Extract the [x, y] coordinate from the center of the cell holding the provided text.  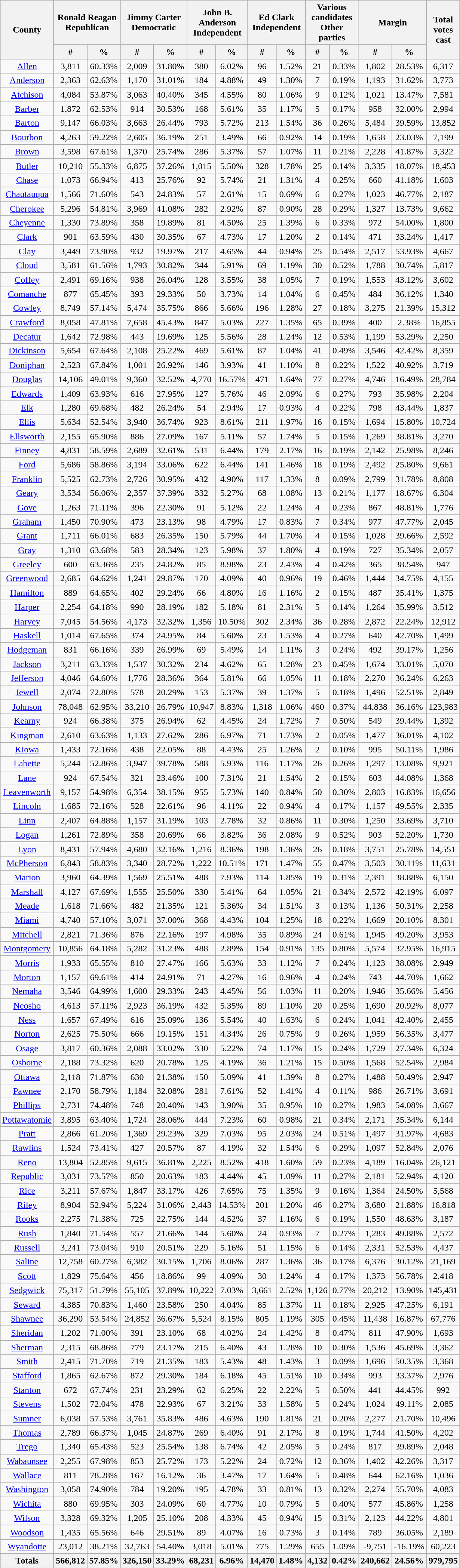
2,142 [375, 451]
5.91% [232, 266]
393 [137, 294]
4.98% [232, 935]
54.56% [104, 621]
2,925 [375, 1304]
4.34% [232, 1034]
0.84% [291, 792]
48.63% [409, 1219]
75.64% [104, 1276]
53.54% [104, 1319]
1.42% [291, 1333]
Nemaha [27, 991]
2,331 [375, 1248]
1.47% [291, 863]
19.15% [171, 1034]
67.65% [104, 635]
6,191 [444, 1304]
57.10% [104, 920]
Seward [27, 1304]
24.50% [409, 1191]
72.04% [104, 1404]
53.87% [104, 95]
69.32% [104, 1518]
55.33% [104, 166]
25.54% [171, 1447]
1.12% [291, 963]
67.54% [104, 778]
Riley [27, 1205]
1,409 [70, 393]
25.74% [171, 151]
72.80% [104, 693]
0.92% [291, 137]
62.95% [104, 707]
3,362 [444, 1347]
4,102 [444, 735]
36.05% [409, 1532]
71.87% [104, 1077]
1,829 [70, 1276]
14,551 [444, 849]
20.92% [409, 1006]
Morton [27, 977]
8.83% [232, 707]
5,456 [444, 991]
1,014 [70, 635]
0.86% [291, 820]
3,031 [70, 1176]
2,407 [70, 820]
57.14% [104, 308]
70.83% [104, 1304]
Labette [27, 764]
2.31% [291, 607]
6.18% [232, 1376]
10,222 [201, 1290]
444 [201, 1119]
0.16% [344, 1191]
51 [262, 1248]
903 [375, 835]
13.73% [409, 208]
8,058 [70, 322]
21,169 [444, 1262]
38.08% [409, 963]
24.82% [171, 564]
Grant [27, 536]
1.31% [291, 180]
71.54% [104, 1233]
54.08% [409, 1105]
3,477 [444, 1034]
39.89% [409, 1447]
1,569 [137, 877]
1,840 [70, 1233]
1,001 [137, 365]
60.27% [104, 1262]
5.18% [232, 607]
11,631 [444, 863]
Haskell [27, 635]
1,250 [375, 820]
135 [317, 949]
235 [137, 564]
42.26% [409, 1461]
5.16% [232, 1248]
1,193 [375, 80]
Reno [27, 1162]
5.81% [232, 678]
3,317 [444, 1461]
64.62% [104, 579]
2,994 [444, 109]
3,018 [201, 1546]
402 [137, 593]
2,689 [137, 451]
38.21% [104, 1546]
30.53% [171, 109]
John B. AndersonIndependent [217, 22]
0.53% [344, 337]
478 [137, 1404]
1,041 [375, 1020]
48.81% [409, 507]
Total votes cast [444, 30]
0.12% [344, 95]
42.40% [409, 1020]
3,275 [375, 308]
4.77% [232, 1504]
413 [137, 180]
1,433 [70, 749]
21.39% [409, 308]
Stevens [27, 1404]
29.30% [171, 1376]
2,088 [137, 1048]
1,933 [70, 963]
2.05% [291, 1447]
5.50% [232, 166]
12,912 [444, 621]
24,852 [137, 1319]
3,194 [137, 465]
5,654 [70, 351]
1.29% [291, 1546]
5,524 [201, 1319]
Kiowa [27, 749]
20.10% [409, 920]
2,188 [70, 1062]
Decatur [27, 337]
2,947 [444, 1077]
95 [262, 1134]
4,680 [137, 849]
46.77% [409, 194]
35.98% [409, 393]
22.16% [171, 935]
56.06% [104, 493]
66.01% [104, 536]
61.56% [104, 266]
33.69% [409, 820]
Ed ClarkIndependent [276, 22]
1,497 [375, 1134]
16,656 [444, 792]
215 [201, 1347]
195 [201, 1489]
59.22% [104, 137]
10,496 [444, 1418]
5.66% [232, 308]
Barton [27, 123]
27.62% [171, 735]
Montgomery [27, 949]
52.51% [409, 693]
13.08% [409, 764]
1.58% [291, 1404]
49.01% [104, 379]
1,327 [375, 208]
Chase [27, 180]
55,105 [137, 1290]
Jewell [27, 693]
173 [201, 1461]
Miami [27, 920]
3,947 [137, 764]
26.44% [171, 123]
1,045 [137, 1433]
0.61% [344, 935]
1,872 [70, 109]
2.09% [291, 393]
938 [137, 280]
67.84% [104, 365]
1,126 [317, 1290]
4,437 [444, 1248]
31.80% [171, 66]
22.61% [171, 806]
8.98% [232, 564]
Kingman [27, 735]
179 [262, 451]
1,356 [201, 621]
1,603 [444, 180]
910 [137, 1248]
1.03% [291, 991]
Margin [392, 22]
1,199 [375, 337]
487 [375, 593]
3,667 [444, 1105]
1,370 [137, 151]
54.00% [409, 223]
2,492 [375, 465]
748 [137, 1105]
1,499 [444, 635]
38.81% [409, 436]
3,710 [444, 820]
Ottawa [27, 1077]
1,261 [70, 835]
1,097 [375, 1148]
4,746 [375, 379]
1,444 [375, 579]
Wyandotte [27, 1546]
4.79% [232, 522]
3,187 [444, 1219]
52.20% [409, 835]
42.70% [409, 635]
28,784 [444, 379]
2,418 [444, 1276]
71.00% [104, 1333]
1,685 [70, 806]
620 [137, 1062]
2,187 [444, 194]
Republic [27, 1176]
53.29% [409, 337]
1,729 [375, 1048]
0.40% [344, 1504]
2,803 [375, 792]
2,181 [375, 1176]
473 [137, 522]
8.36% [232, 849]
1.30% [291, 80]
73.57% [104, 1176]
1,550 [375, 1219]
73.32% [104, 1062]
31.78% [409, 479]
Cherokee [27, 208]
30.74% [409, 266]
2.43% [291, 564]
4.02% [232, 1333]
Rice [27, 1191]
1,837 [444, 408]
52 [262, 1091]
4,084 [70, 95]
146 [201, 365]
47.90% [409, 1333]
25.80% [409, 465]
15.80% [409, 422]
198 [262, 849]
2,976 [444, 1376]
344 [201, 266]
3,691 [444, 1091]
166 [201, 963]
44.08% [409, 778]
1,417 [444, 237]
47.81% [104, 322]
4,613 [70, 1006]
22.30% [171, 507]
Butler [27, 166]
1,364 [375, 1191]
21.66% [171, 1233]
5.79% [232, 536]
4,801 [444, 1518]
Pawnee [27, 1091]
78.28% [104, 1475]
2,866 [70, 1134]
74.90% [104, 1489]
27.47% [171, 963]
1,258 [444, 1504]
62.67% [104, 1376]
27.34% [409, 1048]
3,534 [70, 493]
6,144 [444, 1119]
5,525 [70, 479]
Harper [27, 607]
0.81% [291, 1489]
71.38% [104, 1219]
8,077 [444, 1006]
427 [137, 1148]
34 [262, 906]
1,024 [375, 1404]
5.35% [232, 1006]
430 [137, 237]
54.98% [104, 792]
418 [262, 1162]
67.98% [104, 1461]
22.75% [171, 1219]
41.50% [409, 1433]
566,812 [70, 1561]
3,581 [70, 266]
7,581 [444, 95]
6,097 [444, 892]
789 [375, 1532]
1,202 [70, 1333]
8,904 [70, 1205]
75.50% [104, 1034]
62.16% [409, 1475]
16.49% [409, 379]
18.07% [409, 166]
3,773 [444, 80]
3.73% [232, 294]
2.34% [291, 621]
2,171 [375, 1119]
171 [262, 863]
2,415 [70, 1362]
123,983 [444, 707]
672 [70, 1390]
914 [137, 109]
66.16% [104, 650]
28.53% [409, 66]
2,189 [444, 1532]
901 [70, 237]
68.86% [104, 1347]
23.03% [409, 137]
28.19% [171, 607]
456 [137, 1276]
13,852 [444, 123]
4.55% [232, 95]
Hodgeman [27, 650]
1.11% [291, 650]
3,063 [137, 95]
42.42% [409, 351]
Cheyenne [27, 223]
36.81% [171, 1162]
3,680 [375, 1205]
Comanche [27, 294]
10,856 [70, 949]
Ness [27, 1020]
10.51% [232, 863]
3,335 [375, 166]
1,369 [137, 1134]
62.53% [104, 109]
5,282 [137, 949]
7,199 [444, 137]
2.89% [232, 949]
16.04% [409, 1162]
Coffey [27, 280]
9,921 [444, 764]
16,915 [444, 949]
528 [137, 806]
65.55% [104, 963]
14,470 [262, 1561]
Atchison [27, 95]
Douglas [27, 379]
45.69% [409, 1347]
75 [262, 1191]
1.08% [291, 493]
877 [70, 294]
25.76% [171, 180]
3,328 [70, 1518]
5.01% [232, 1546]
Graham [27, 522]
28.72% [171, 863]
Elk [27, 408]
Lyon [27, 849]
59 [317, 1162]
64.39% [104, 877]
2,455 [444, 1020]
Clark [27, 237]
43.44% [409, 408]
2,225 [201, 1162]
2,228 [375, 151]
44,838 [375, 707]
29.51% [171, 1532]
1,711 [70, 536]
Franklin [27, 479]
2,108 [137, 351]
30.11% [409, 863]
39.59% [409, 123]
1.63% [291, 1020]
1.53% [291, 635]
986 [375, 1091]
2,357 [137, 493]
Hamilton [27, 593]
32,763 [137, 1546]
136 [201, 1020]
1,802 [375, 66]
600 [70, 564]
577 [375, 1504]
365 [375, 564]
Johnson [27, 707]
1.72% [291, 721]
20,212 [375, 1290]
1.33% [291, 479]
8.15% [232, 1319]
2,155 [70, 436]
30.35% [171, 237]
54.40% [171, 1546]
32.32% [171, 621]
5.98% [232, 550]
60,223 [444, 1546]
60.36% [104, 1048]
5.43% [232, 1362]
0.39% [344, 322]
4.90% [232, 479]
4.65% [232, 251]
138 [201, 1447]
92 [201, 180]
1,460 [137, 1304]
Chautauqua [27, 194]
1.85% [291, 877]
3,512 [444, 607]
24.87% [171, 1433]
20.57% [171, 1148]
531 [201, 451]
23,012 [70, 1546]
141 [262, 465]
21.38% [171, 1077]
19.69% [171, 337]
66.94% [104, 180]
36.24% [409, 678]
5.12% [232, 507]
80 [262, 95]
19.89% [171, 223]
7.93% [232, 877]
4,831 [70, 451]
5.74% [232, 180]
972 [375, 223]
977 [375, 522]
71.70% [104, 1362]
23.10% [171, 1333]
26.04% [171, 280]
3.47% [232, 1475]
3.21% [232, 1404]
805 [262, 1319]
1.21% [291, 1062]
3,719 [444, 365]
30.12% [409, 1262]
4.63% [232, 1418]
1,256 [444, 650]
8,301 [444, 920]
Sherman [27, 1347]
5.63% [232, 963]
63.63% [104, 735]
2.94% [232, 408]
66.03% [104, 123]
831 [70, 650]
889 [70, 593]
84 [201, 635]
27.95% [171, 393]
5,574 [375, 949]
0.51% [344, 1134]
20.51% [171, 1248]
Dickinson [27, 351]
1.46% [291, 465]
Mitchell [27, 935]
26,121 [444, 1162]
60.33% [104, 66]
5.36% [232, 906]
6,354 [137, 792]
67,776 [444, 1319]
73.89% [104, 223]
1,536 [375, 1347]
3.90% [232, 1105]
1,537 [137, 664]
622 [201, 465]
2,605 [137, 137]
Pratt [27, 1134]
22.05% [171, 749]
Allen [27, 66]
339 [137, 650]
64.99% [104, 991]
0.46% [344, 579]
443 [137, 337]
Ford [27, 465]
10.50% [232, 621]
460 [317, 707]
66.38% [104, 721]
1.74% [291, 436]
0.91% [291, 949]
196 [262, 308]
Ronald ReaganRepublican [87, 22]
2,610 [70, 735]
2,076 [444, 1148]
Woodson [27, 1532]
64 [262, 892]
23.13% [171, 522]
Cloud [27, 266]
74 [262, 1048]
114 [262, 877]
Finney [27, 451]
52.85% [104, 1162]
57.53% [104, 1418]
208 [201, 1518]
1,177 [375, 493]
12,758 [70, 1262]
Lincoln [27, 806]
2,391 [375, 877]
Brown [27, 151]
303 [137, 1504]
50.31% [409, 906]
5.11% [232, 436]
20.40% [171, 1105]
1,865 [70, 1376]
2,491 [70, 280]
24.95% [171, 635]
1,674 [375, 664]
Pottawatomie [27, 1119]
Logan [27, 835]
1,241 [137, 579]
35.66% [409, 991]
10,210 [70, 166]
4.04% [232, 1304]
375 [137, 721]
16.87% [409, 1319]
Sedgwick [27, 1290]
5.54% [232, 1020]
6,376 [375, 1262]
43 [262, 1347]
3,811 [70, 66]
1,450 [70, 522]
75,317 [70, 1290]
57.94% [104, 849]
7.23% [232, 1119]
1,696 [375, 1362]
3.55% [232, 280]
2,277 [375, 1418]
57.11% [104, 1006]
4.50% [232, 223]
345 [201, 95]
727 [375, 550]
49 [262, 80]
47.77% [409, 522]
34.75% [409, 579]
25.51% [171, 877]
4,202 [444, 1433]
1.73% [291, 735]
8,749 [70, 308]
1,283 [375, 1233]
4,046 [70, 678]
127 [201, 393]
1,946 [375, 991]
88 [201, 749]
67.64% [104, 351]
16.57% [232, 379]
583 [137, 550]
170 [201, 579]
630 [137, 1077]
1,618 [70, 906]
5.93% [232, 764]
588 [201, 764]
1,642 [70, 337]
38.15% [171, 792]
2,849 [444, 693]
847 [201, 322]
182 [201, 607]
2.08% [291, 835]
3,895 [70, 1119]
0.95% [291, 1105]
71.66% [104, 906]
866 [201, 308]
2,523 [70, 365]
4,155 [444, 579]
48 [262, 1362]
28.34% [171, 550]
35.83% [171, 1418]
13.47% [409, 95]
655 [317, 1546]
73.04% [104, 1248]
1,553 [375, 280]
1.70% [291, 536]
1.48% [291, 1561]
-16.19% [409, 1546]
55.70% [409, 1489]
1.80% [291, 550]
Neosho [27, 1006]
69.61% [104, 977]
1,693 [444, 1333]
810 [137, 963]
3,661 [262, 1290]
6,263 [444, 678]
0.54% [344, 251]
45.43% [171, 322]
Greeley [27, 564]
65.90% [104, 436]
5,244 [70, 764]
26.99% [171, 650]
31.19% [171, 820]
Edwards [27, 393]
603 [375, 778]
958 [375, 109]
0.80% [344, 949]
9,661 [444, 465]
Russell [27, 1248]
993 [375, 1376]
32.00% [409, 109]
Rush [27, 1233]
77 [317, 379]
328 [262, 166]
364 [201, 678]
29.24% [171, 593]
1,222 [201, 863]
4.07% [232, 1532]
2,009 [137, 66]
71.36% [104, 935]
6,304 [444, 493]
4,740 [70, 920]
1,021 [375, 95]
5,474 [137, 308]
1,263 [70, 507]
31.62% [409, 80]
1,690 [375, 1006]
4,770 [201, 379]
1,657 [70, 1020]
15,312 [444, 308]
4,189 [375, 1162]
72.98% [104, 337]
213 [262, 123]
4.80% [232, 593]
1,170 [137, 80]
4,385 [70, 1304]
1.60% [291, 1162]
16.12% [171, 1475]
4.73% [232, 237]
492 [375, 650]
26.71% [409, 1091]
5.56% [232, 337]
41.18% [409, 180]
14,106 [70, 379]
7,658 [137, 322]
646 [137, 1532]
117 [262, 479]
287 [262, 1262]
37.26% [171, 166]
190 [262, 1418]
38 [262, 280]
Crawford [27, 322]
1,368 [444, 778]
35.99% [409, 607]
281 [201, 1091]
1,330 [70, 223]
8.61% [232, 422]
1,502 [70, 1404]
2,923 [137, 1006]
955 [201, 792]
Jackson [27, 664]
24.91% [171, 977]
41.08% [171, 208]
31.97% [409, 1134]
1,959 [375, 1034]
7.65% [232, 1191]
23.17% [171, 1347]
39.17% [409, 650]
484 [375, 294]
13,804 [70, 1162]
2,255 [70, 1461]
1,788 [375, 266]
5.03% [232, 322]
Washington [27, 1489]
42 [262, 1447]
660 [375, 180]
1.07% [291, 151]
27.09% [171, 436]
3,058 [70, 1489]
31.06% [171, 1205]
5,634 [70, 422]
Cowley [27, 308]
123 [201, 550]
1.26% [291, 749]
56 [262, 991]
Osborne [27, 1062]
6.74% [232, 1447]
2,443 [201, 1205]
Clay [27, 251]
2,592 [444, 536]
0.05% [344, 735]
26.94% [171, 721]
3,241 [70, 1248]
3,953 [444, 935]
1,706 [201, 1262]
549 [375, 721]
78,048 [70, 707]
121 [201, 906]
36.74% [171, 422]
2,254 [70, 607]
3,761 [137, 1418]
5.73% [232, 792]
36.12% [409, 294]
5.49% [232, 650]
73.90% [104, 251]
53.93% [409, 251]
23.58% [171, 1304]
33.06% [171, 465]
153 [201, 693]
923 [201, 422]
0.28% [344, 621]
50.35% [409, 1362]
67.74% [104, 1390]
31.23% [171, 949]
56.35% [409, 1034]
58.83% [104, 863]
13.90% [409, 1290]
32.61% [171, 451]
217 [201, 251]
229 [201, 1248]
872 [137, 1376]
65.56% [104, 1532]
4.44% [232, 1176]
49.11% [409, 1404]
5,484 [375, 123]
42.19% [409, 892]
201 [262, 1205]
876 [137, 935]
54 [201, 408]
39.78% [171, 764]
26.92% [171, 365]
Anderson [27, 80]
44.70% [409, 977]
853 [137, 1461]
30.15% [171, 1262]
70.90% [104, 522]
305 [317, 1319]
Ellis [27, 422]
1,297 [375, 764]
6.97% [232, 735]
24.56% [409, 1561]
0.79% [291, 1504]
6.25% [232, 1390]
5,686 [70, 465]
880 [70, 1504]
666 [137, 1034]
25.50% [171, 892]
2,074 [70, 693]
400 [375, 322]
16.83% [409, 792]
2,872 [375, 621]
5,070 [444, 664]
0.32% [344, 1489]
58.86% [104, 465]
1,555 [137, 892]
0.73% [291, 1532]
1,280 [70, 408]
9,157 [70, 792]
7,045 [70, 621]
368 [201, 920]
2,799 [375, 479]
1.25% [291, 920]
396 [137, 507]
4,263 [70, 137]
65.45% [104, 294]
37.39% [171, 493]
332 [201, 493]
3,270 [444, 436]
45.86% [409, 1504]
523 [137, 1447]
6.02% [232, 66]
18.86% [171, 1276]
380 [201, 66]
329 [201, 1134]
Gove [27, 507]
Greenwood [27, 579]
36,290 [70, 1319]
5.27% [232, 493]
66.37% [104, 1433]
1,205 [137, 1518]
128 [201, 280]
9,662 [444, 208]
2,057 [444, 550]
1,264 [375, 607]
63.93% [104, 393]
775 [262, 1546]
26.24% [171, 408]
Marion [27, 877]
32.08% [171, 1091]
1.81% [291, 1418]
282 [201, 208]
20.63% [171, 1176]
20.78% [171, 1062]
817 [375, 1447]
0.36% [344, 1461]
37.00% [171, 920]
71.60% [104, 194]
1,669 [375, 920]
1,373 [375, 1276]
1,983 [375, 1105]
1,694 [375, 422]
3,751 [375, 849]
3,969 [137, 208]
Linn [27, 820]
10,947 [201, 707]
743 [375, 977]
234 [201, 664]
67.61% [104, 151]
39 [262, 693]
0.72% [291, 1461]
2,123 [375, 1518]
33.17% [171, 1191]
145,431 [444, 1290]
1,600 [137, 991]
28.36% [171, 678]
69.68% [104, 408]
683 [137, 536]
Wichita [27, 1504]
0.10% [344, 749]
2,685 [70, 579]
2,204 [444, 393]
63.33% [104, 664]
469 [201, 351]
58.79% [104, 1091]
143 [201, 1105]
1,496 [375, 693]
Saline [27, 1262]
63.68% [104, 550]
Doniphan [27, 365]
Bourbon [27, 137]
25.78% [409, 849]
3,071 [137, 920]
39.66% [409, 536]
1,847 [137, 1191]
0.75% [291, 1034]
2.92% [232, 208]
557 [137, 1233]
5,568 [444, 1191]
33,210 [137, 707]
71.11% [104, 507]
578 [137, 693]
979,795 [444, 1561]
2.52% [291, 1290]
Gray [27, 550]
4.11% [232, 806]
4.78% [232, 1489]
990 [137, 607]
52.53% [409, 1248]
947 [444, 564]
2.03% [291, 1134]
1,133 [137, 735]
-9,751 [375, 1546]
Jimmy CarterDemocratic [154, 22]
33.24% [409, 237]
9,147 [70, 123]
2,170 [70, 1091]
56.78% [409, 1276]
19.97% [171, 251]
4,683 [444, 1134]
Sumner [27, 1418]
16,855 [444, 322]
63.36% [104, 564]
1.52% [291, 66]
1,310 [70, 550]
4.33% [232, 1518]
33.37% [409, 1376]
8,359 [444, 351]
414 [137, 977]
40.40% [171, 95]
3,960 [70, 877]
321 [137, 778]
441 [375, 1390]
6,038 [70, 1418]
Marshall [27, 892]
McPherson [27, 863]
67.69% [104, 892]
2.38% [409, 322]
35.75% [171, 308]
8,808 [444, 479]
21.70% [409, 1418]
4.88% [232, 80]
58.59% [104, 451]
1.97% [291, 422]
1,028 [375, 536]
2,517 [375, 251]
2,731 [70, 1105]
6.96% [232, 1561]
Osage [27, 1048]
39.44% [409, 721]
798 [375, 408]
5,817 [444, 266]
27 [317, 308]
63.40% [104, 1119]
486 [201, 1418]
168 [201, 109]
Jefferson [27, 678]
8.52% [232, 1162]
33.01% [409, 664]
2,258 [444, 906]
2.22% [291, 1390]
22.93% [171, 1404]
391 [137, 1333]
2,315 [70, 1347]
4.62% [232, 664]
154 [262, 949]
County [27, 30]
4.27% [232, 977]
32.52% [171, 379]
49.55% [409, 806]
25.98% [409, 451]
33.02% [171, 1048]
63.59% [104, 237]
1,184 [137, 1091]
38.88% [409, 877]
0.49% [344, 351]
2,984 [444, 1062]
2,250 [444, 337]
23.46% [171, 778]
3.82% [232, 835]
6,150 [444, 877]
9,360 [137, 379]
2.61% [232, 194]
2,118 [70, 1077]
67.49% [104, 1020]
35.41% [409, 593]
644 [375, 1475]
197 [201, 935]
640 [375, 635]
0.48% [344, 1475]
1,216 [201, 849]
65.43% [104, 1447]
2,048 [444, 1447]
14.53% [232, 1205]
30.32% [171, 664]
103 [201, 820]
3,598 [70, 151]
1.15% [291, 1248]
1,662 [444, 977]
25.22% [171, 351]
44.45% [409, 1390]
1,073 [70, 180]
3,503 [375, 863]
Wallace [27, 1475]
40.92% [409, 365]
3.49% [232, 137]
16,818 [444, 1205]
0.11% [344, 1091]
20 [317, 1006]
21.88% [409, 1205]
1,566 [70, 194]
0.83% [291, 522]
36.01% [409, 735]
30.95% [171, 479]
3,817 [70, 1048]
30.82% [171, 266]
0.13% [344, 906]
100 [201, 778]
26.79% [171, 707]
3,449 [70, 251]
64.65% [104, 593]
1,318 [262, 707]
6,382 [137, 1262]
32.95% [409, 949]
9,615 [137, 1162]
50.11% [409, 749]
140 [262, 792]
2,275 [70, 1219]
43.12% [409, 280]
116 [262, 764]
932 [137, 251]
850 [137, 1176]
1.43% [291, 1362]
5.72% [232, 123]
151 [201, 1034]
2,045 [444, 522]
Sheridan [27, 1333]
1,392 [444, 721]
438 [137, 749]
250 [201, 1304]
8,246 [444, 451]
0.89% [291, 935]
1,724 [137, 1119]
68,231 [201, 1561]
24.09% [171, 1504]
4,132 [317, 1561]
38.54% [409, 564]
52.84% [409, 1148]
6,875 [137, 166]
231 [137, 1390]
784 [137, 1489]
Morris [27, 963]
1,658 [375, 137]
1.41% [291, 1091]
49.20% [409, 935]
22.24% [409, 621]
28.06% [171, 1119]
3,602 [444, 280]
227 [262, 322]
10,724 [444, 422]
2,085 [444, 1404]
995 [375, 749]
1,435 [70, 1532]
61.20% [104, 1134]
98 [201, 522]
Various candidatesOther parties [332, 22]
23.29% [171, 1390]
8.06% [232, 1262]
44.22% [409, 1518]
2,335 [444, 806]
32.16% [171, 849]
19.20% [171, 1489]
Leavenworth [27, 792]
8,431 [70, 849]
54.81% [104, 208]
2,789 [70, 1433]
64.88% [104, 820]
1,945 [375, 935]
0.69% [291, 194]
5.41% [232, 892]
3,663 [137, 123]
Smith [27, 1362]
725 [137, 1219]
4,083 [444, 1489]
25.72% [171, 1461]
11,438 [375, 1319]
69.95% [104, 1504]
Norton [27, 1034]
55 [317, 863]
99 [201, 1276]
2,726 [137, 479]
251 [201, 137]
7.31% [232, 778]
104 [262, 920]
Trego [27, 1447]
867 [375, 507]
Stanton [27, 1390]
52.86% [104, 764]
1,402 [375, 1461]
992 [444, 1390]
0.77% [344, 1290]
50.49% [409, 1077]
36.67% [171, 1319]
Lane [27, 778]
72.89% [104, 835]
6,317 [444, 66]
20.69% [171, 835]
4,173 [137, 621]
29.87% [171, 579]
1,488 [375, 1077]
4.52% [232, 1219]
Thomas [27, 1433]
69.16% [104, 280]
Wabaunsee [27, 1461]
1,986 [444, 749]
18.67% [409, 493]
20.29% [171, 693]
5,296 [70, 208]
Ellsworth [27, 436]
240,662 [375, 1561]
302 [262, 621]
1,477 [375, 735]
326,150 [137, 1561]
6,324 [444, 1048]
0.37% [344, 707]
Shawnee [27, 1319]
Meade [27, 906]
Wilson [27, 1518]
2.78% [232, 820]
Scott [27, 1276]
41.87% [409, 151]
Harvey [27, 621]
Totals [27, 1561]
374 [137, 635]
3,940 [137, 422]
2,363 [70, 80]
7.61% [232, 1091]
62.73% [104, 479]
3,340 [137, 863]
1,793 [137, 266]
Barber [27, 109]
2,949 [444, 963]
5,322 [444, 151]
1,524 [70, 1148]
2,274 [375, 1489]
1,568 [375, 1062]
36.16% [409, 707]
Rawlins [27, 1148]
1,023 [375, 194]
886 [137, 436]
73.41% [104, 1148]
211 [262, 422]
1,375 [444, 593]
1,269 [375, 436]
57.85% [104, 1561]
Phillips [27, 1105]
0.98% [291, 1119]
29.23% [171, 1134]
4,120 [444, 1176]
0.90% [291, 208]
426 [201, 1191]
47.25% [409, 1304]
25.09% [171, 1020]
779 [137, 1347]
5.09% [232, 1077]
74.48% [104, 1105]
33.29% [171, 1561]
1,136 [375, 906]
243 [201, 991]
5,224 [137, 1205]
26.35% [171, 536]
1,015 [201, 166]
62.63% [104, 80]
31.01% [171, 80]
49.88% [409, 1233]
2,821 [70, 935]
1,800 [444, 223]
543 [137, 194]
5.76% [232, 393]
1,123 [375, 963]
51.79% [104, 1290]
1,730 [444, 835]
1.78% [291, 166]
269 [201, 1433]
1,522 [375, 365]
4,667 [444, 251]
37.89% [171, 1290]
25.10% [171, 1518]
3.93% [232, 365]
3,368 [444, 1362]
Stafford [27, 1376]
4,127 [70, 892]
Rooks [27, 1219]
57.67% [104, 1191]
719 [137, 1362]
24.83% [171, 194]
Geary [27, 493]
18,453 [444, 166]
64.60% [104, 678]
2,625 [70, 1034]
Kearny [27, 721]
1,036 [444, 1475]
1,744 [375, 1433]
6,843 [70, 863]
2,270 [375, 678]
